Return the (x, y) coordinate for the center point of the cell that contains the specified text.  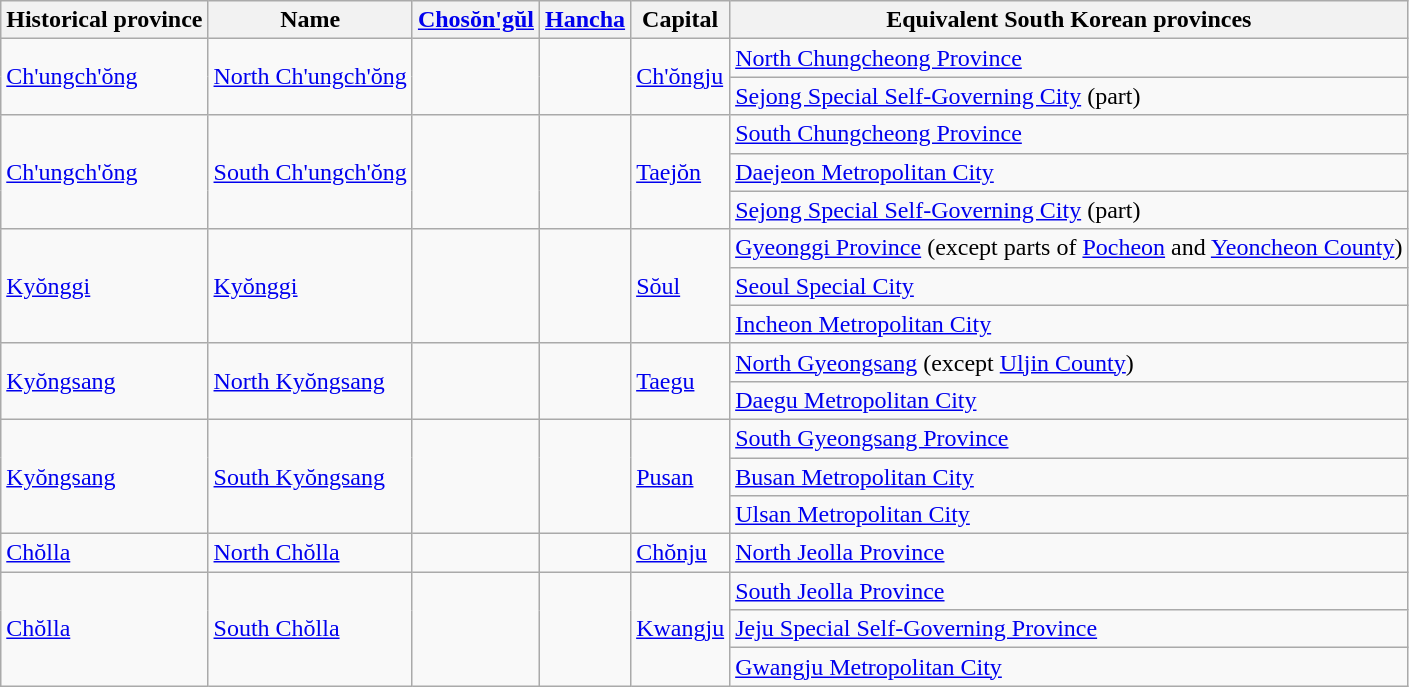
Taegu (680, 381)
Busan Metropolitan City (1069, 477)
Daegu Metropolitan City (1069, 400)
Ch'ŏngju (680, 77)
South Chungcheong Province (1069, 134)
Chosŏn'gŭl (476, 20)
Hancha (586, 20)
South Kyŏngsang (310, 476)
Chŏnju (680, 553)
South Ch'ungch'ŏng (310, 172)
North Kyŏngsang (310, 381)
Historical province (104, 20)
North Chŏlla (310, 553)
Kwangju (680, 629)
Gyeonggi Province (except parts of Pocheon and Yeoncheon County) (1069, 248)
Pusan (680, 476)
Taejŏn (680, 172)
Daejeon Metropolitan City (1069, 172)
Name (310, 20)
Ulsan Metropolitan City (1069, 515)
Incheon Metropolitan City (1069, 324)
North Jeolla Province (1069, 553)
Capital (680, 20)
North Chungcheong Province (1069, 58)
Sŏul (680, 286)
Jeju Special Self-Governing Province (1069, 629)
South Jeolla Province (1069, 591)
Equivalent South Korean provinces (1069, 20)
North Ch'ungch'ŏng (310, 77)
North Gyeongsang (except Uljin County) (1069, 362)
Gwangju Metropolitan City (1069, 667)
South Gyeongsang Province (1069, 438)
South Chŏlla (310, 629)
Seoul Special City (1069, 286)
